From the cell containing the given text, extract its center point as (X, Y) coordinate. 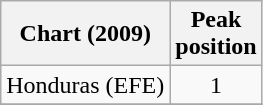
Honduras (EFE) (86, 85)
1 (216, 85)
Peakposition (216, 34)
Chart (2009) (86, 34)
